Return the [X, Y] coordinate for the center point of the cell that contains the specified text.  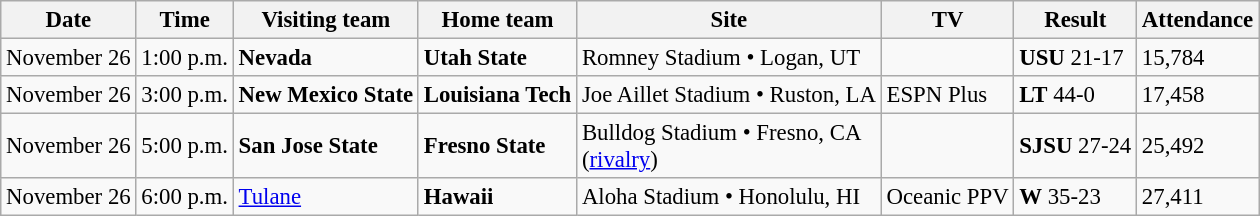
New Mexico State [326, 95]
6:00 p.m. [184, 197]
Louisiana Tech [497, 95]
Romney Stadium • Logan, UT [730, 58]
TV [948, 20]
25,492 [1198, 146]
Site [730, 20]
3:00 p.m. [184, 95]
ESPN Plus [948, 95]
Joe Aillet Stadium • Ruston, LA [730, 95]
15,784 [1198, 58]
Result [1076, 20]
Visiting team [326, 20]
27,411 [1198, 197]
Attendance [1198, 20]
W 35-23 [1076, 197]
San Jose State [326, 146]
Hawaii [497, 197]
5:00 p.m. [184, 146]
LT 44-0 [1076, 95]
Tulane [326, 197]
Fresno State [497, 146]
Home team [497, 20]
USU 21-17 [1076, 58]
17,458 [1198, 95]
Bulldog Stadium • Fresno, CA(rivalry) [730, 146]
Oceanic PPV [948, 197]
Utah State [497, 58]
Date [68, 20]
Nevada [326, 58]
1:00 p.m. [184, 58]
Aloha Stadium • Honolulu, HI [730, 197]
SJSU 27-24 [1076, 146]
Time [184, 20]
